Output the [x, y] coordinate of the center of the cell containing the given text.  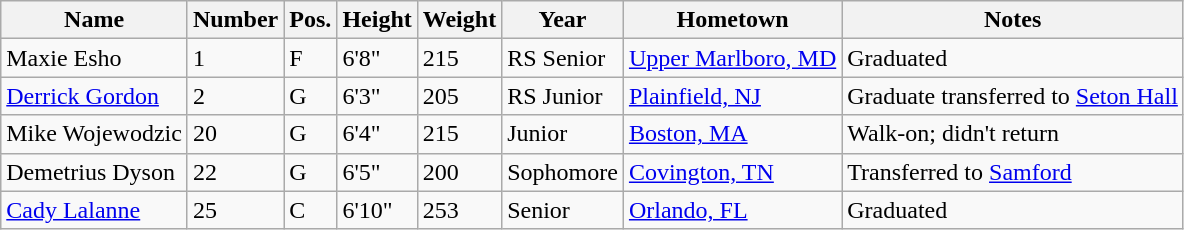
6'3" [377, 96]
Senior [563, 210]
6'8" [377, 58]
Junior [563, 134]
Covington, TN [732, 172]
253 [459, 210]
6'5" [377, 172]
25 [235, 210]
Year [563, 20]
Graduate transferred to Seton Hall [1013, 96]
Walk-on; didn't return [1013, 134]
1 [235, 58]
C [310, 210]
Orlando, FL [732, 210]
Maxie Esho [94, 58]
RS Senior [563, 58]
RS Junior [563, 96]
Transferred to Samford [1013, 172]
Number [235, 20]
2 [235, 96]
205 [459, 96]
20 [235, 134]
Plainfield, NJ [732, 96]
Cady Lalanne [94, 210]
Demetrius Dyson [94, 172]
6'10" [377, 210]
Upper Marlboro, MD [732, 58]
Mike Wojewodzic [94, 134]
Notes [1013, 20]
Height [377, 20]
Name [94, 20]
Hometown [732, 20]
Weight [459, 20]
Boston, MA [732, 134]
200 [459, 172]
22 [235, 172]
6'4" [377, 134]
Pos. [310, 20]
Derrick Gordon [94, 96]
F [310, 58]
Sophomore [563, 172]
